Capture the cell that displays the provided text and extract its (X, Y) central coordinate. 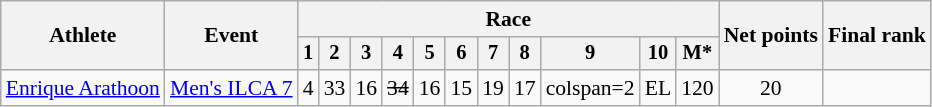
9 (590, 54)
10 (658, 54)
2 (335, 54)
3 (366, 54)
Net points (771, 36)
Race (508, 19)
34 (398, 88)
Final rank (877, 36)
1 (308, 54)
M* (698, 54)
Event (232, 36)
33 (335, 88)
EL (658, 88)
Enrique Arathoon (83, 88)
6 (461, 54)
Men's ILCA 7 (232, 88)
Athlete (83, 36)
colspan=2 (590, 88)
8 (525, 54)
17 (525, 88)
19 (493, 88)
20 (771, 88)
7 (493, 54)
120 (698, 88)
5 (430, 54)
15 (461, 88)
